Output the (X, Y) coordinate of the center of the cell containing the given text.  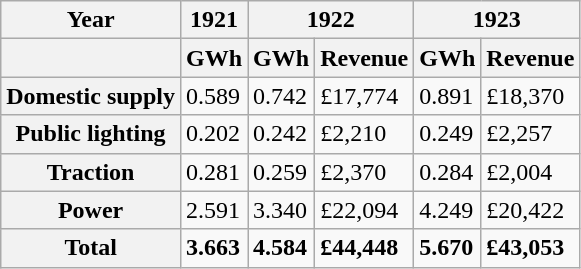
Power (91, 210)
2.591 (214, 210)
1923 (497, 20)
3.340 (282, 210)
0.589 (214, 96)
4.249 (448, 210)
£18,370 (530, 96)
0.259 (282, 172)
£2,370 (364, 172)
£17,774 (364, 96)
3.663 (214, 248)
£22,094 (364, 210)
1922 (331, 20)
4.584 (282, 248)
£20,422 (530, 210)
1921 (214, 20)
Public lighting (91, 134)
Total (91, 248)
£43,053 (530, 248)
£2,004 (530, 172)
£2,257 (530, 134)
5.670 (448, 248)
Domestic supply (91, 96)
Year (91, 20)
0.891 (448, 96)
£44,448 (364, 248)
0.242 (282, 134)
£2,210 (364, 134)
0.284 (448, 172)
0.742 (282, 96)
0.249 (448, 134)
0.202 (214, 134)
Traction (91, 172)
0.281 (214, 172)
